For the text-containing cell, return its midpoint in [x, y] coordinate format. 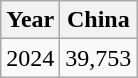
China [98, 20]
Year [30, 20]
39,753 [98, 58]
2024 [30, 58]
